Search for the cell housing the specified text and yield its (X, Y) center coordinate. 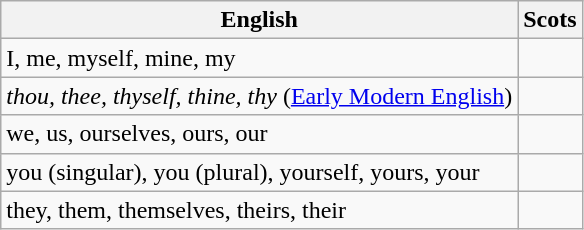
they, them, themselves, theirs, their (260, 210)
English (260, 20)
I, me, myself, mine, my (260, 58)
Scots (550, 20)
thou, thee, thyself, thine, thy (Early Modern English) (260, 96)
you (singular), you (plural), yourself, yours, your (260, 172)
we, us, ourselves, ours, our (260, 134)
